Extract the (x, y) coordinate from the center of the cell holding the provided text.  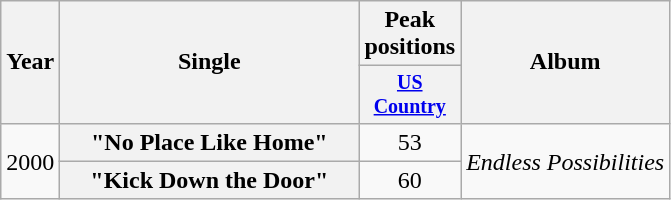
Single (210, 62)
2000 (30, 161)
"No Place Like Home" (210, 142)
Year (30, 62)
53 (410, 142)
"Kick Down the Door" (210, 180)
Album (566, 62)
US Country (410, 94)
60 (410, 180)
Endless Possibilities (566, 161)
Peak positions (410, 34)
